Output the [x, y] coordinate of the center of the cell containing the given text.  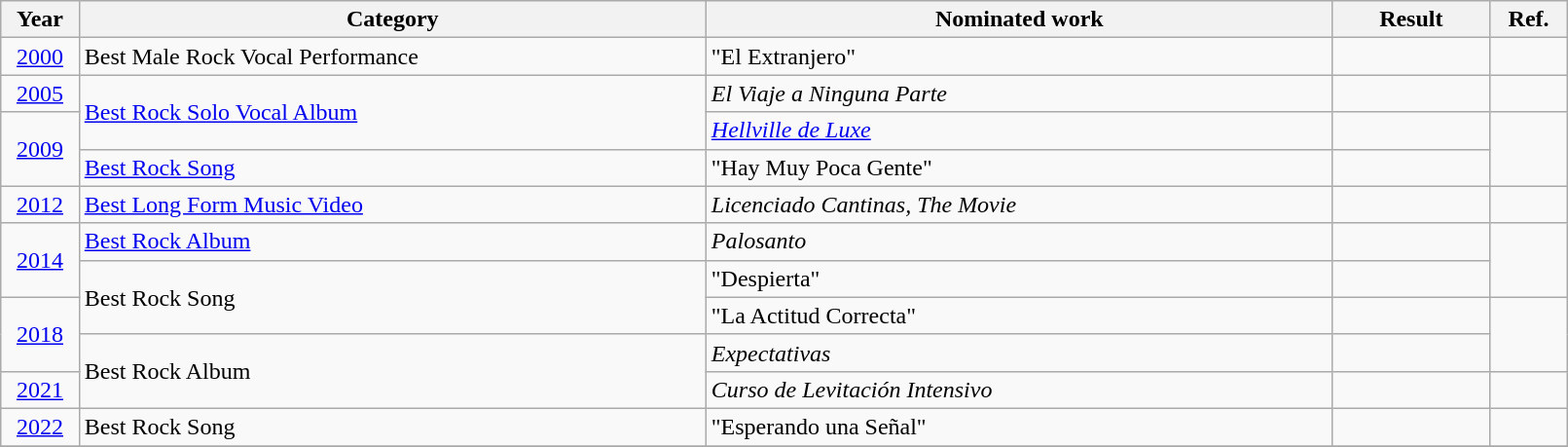
2000 [40, 56]
"La Actitud Correcta" [1019, 316]
Best Rock Solo Vocal Album [392, 112]
Year [40, 19]
2009 [40, 149]
"Esperando una Señal" [1019, 427]
Nominated work [1019, 19]
2005 [40, 93]
2012 [40, 205]
Result [1411, 19]
"Hay Muy Poca Gente" [1019, 168]
Palosanto [1019, 242]
"El Extranjero" [1019, 56]
2014 [40, 260]
Best Male Rock Vocal Performance [392, 56]
2021 [40, 390]
Best Long Form Music Video [392, 205]
Ref. [1528, 19]
2018 [40, 334]
Curso de Levitación Intensivo [1019, 390]
Hellville de Luxe [1019, 130]
Licenciado Cantinas, The Movie [1019, 205]
"Despierta" [1019, 279]
El Viaje a Ninguna Parte [1019, 93]
Category [392, 19]
Expectativas [1019, 353]
2022 [40, 427]
